From the cell containing the given text, extract its center point as [x, y] coordinate. 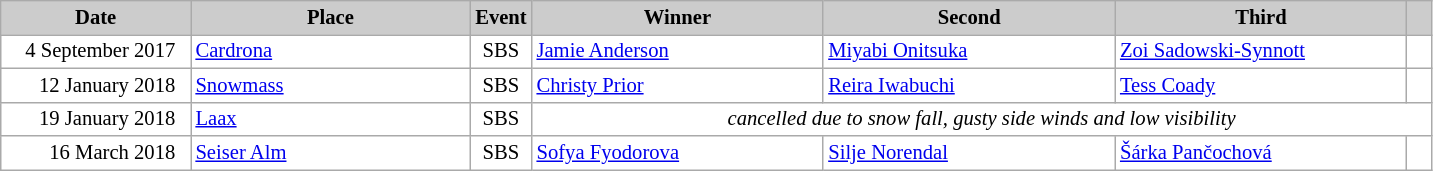
Second [969, 17]
Reira Iwabuchi [969, 85]
Christy Prior [678, 85]
Event [500, 17]
Place [330, 17]
Winner [678, 17]
12 January 2018 [96, 85]
cancelled due to snow fall, gusty side winds and low visibility [982, 119]
Snowmass [330, 85]
Third [1261, 17]
Seiser Alm [330, 153]
Tess Coady [1261, 85]
Jamie Anderson [678, 51]
Cardrona [330, 51]
Šárka Pančochová [1261, 153]
16 March 2018 [96, 153]
Laax [330, 119]
Silje Norendal [969, 153]
Zoi Sadowski-Synnott [1261, 51]
19 January 2018 [96, 119]
Date [96, 17]
Sofya Fyodorova [678, 153]
4 September 2017 [96, 51]
Miyabi Onitsuka [969, 51]
